Search for the cell housing the specified text and yield its (x, y) center coordinate. 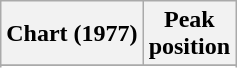
Peakposition (189, 34)
Chart (1977) (72, 34)
